Search for the cell housing the specified text and yield its [X, Y] center coordinate. 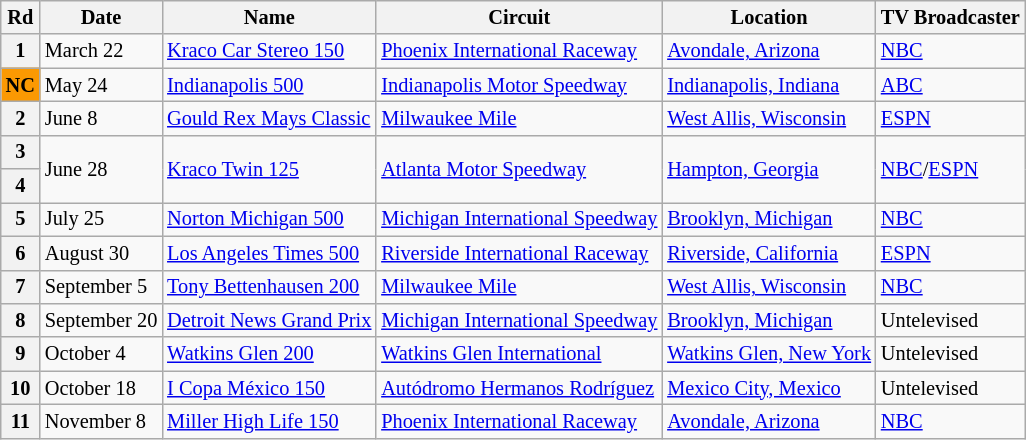
Indianapolis 500 [269, 85]
Tony Bettenhausen 200 [269, 287]
September 5 [101, 287]
July 25 [101, 219]
ABC [950, 85]
3 [20, 152]
Detroit News Grand Prix [269, 320]
October 4 [101, 354]
Location [769, 17]
October 18 [101, 388]
Watkins Glen, New York [769, 354]
Name [269, 17]
Circuit [519, 17]
I Copa México 150 [269, 388]
September 20 [101, 320]
Gould Rex Mays Classic [269, 118]
Riverside, California [769, 253]
NBC/ESPN [950, 168]
November 8 [101, 421]
May 24 [101, 85]
Watkins Glen International [519, 354]
Riverside International Raceway [519, 253]
Watkins Glen 200 [269, 354]
10 [20, 388]
Miller High Life 150 [269, 421]
Los Angeles Times 500 [269, 253]
2 [20, 118]
Norton Michigan 500 [269, 219]
August 30 [101, 253]
11 [20, 421]
Hampton, Georgia [769, 168]
4 [20, 186]
5 [20, 219]
Atlanta Motor Speedway [519, 168]
Rd [20, 17]
March 22 [101, 51]
June 8 [101, 118]
Mexico City, Mexico [769, 388]
June 28 [101, 168]
8 [20, 320]
9 [20, 354]
Autódromo Hermanos Rodríguez [519, 388]
TV Broadcaster [950, 17]
Indianapolis Motor Speedway [519, 85]
Indianapolis, Indiana [769, 85]
6 [20, 253]
Kraco Twin 125 [269, 168]
7 [20, 287]
Kraco Car Stereo 150 [269, 51]
NC [20, 85]
Date [101, 17]
1 [20, 51]
